Detect which cell encompasses the target text, then output its (X, Y) center coordinate. 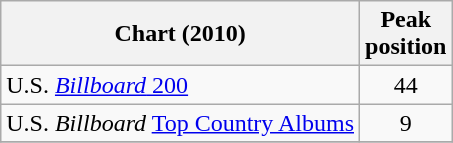
44 (406, 85)
9 (406, 123)
Peakposition (406, 34)
Chart (2010) (180, 34)
U.S. Billboard 200 (180, 85)
U.S. Billboard Top Country Albums (180, 123)
